Detect which cell encompasses the target text, then output its [X, Y] center coordinate. 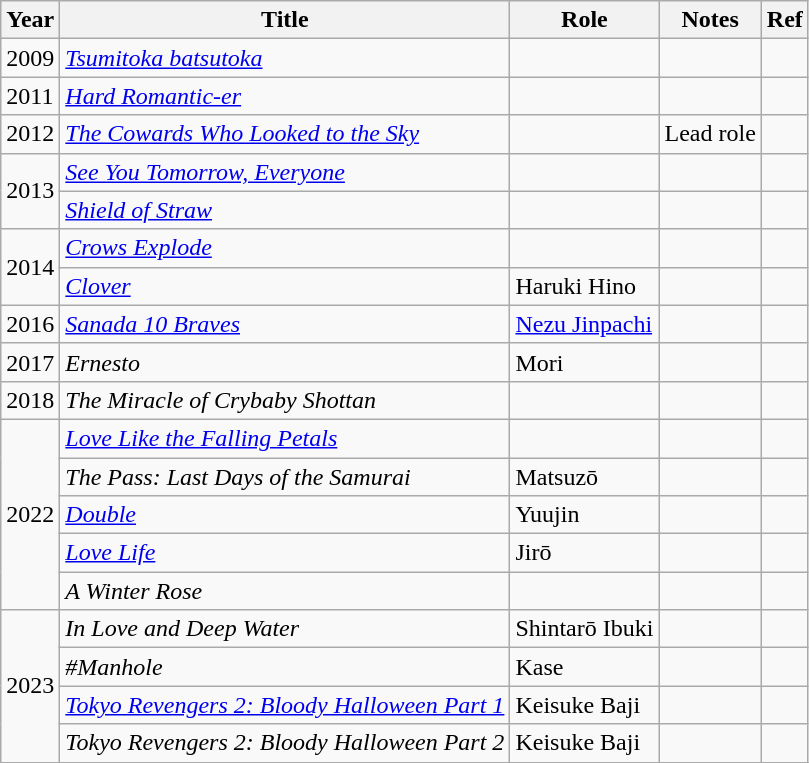
Tsumitoka batsutoka [285, 58]
Nezu Jinpachi [584, 324]
2017 [30, 362]
Love Life [285, 553]
Double [285, 515]
Sanada 10 Braves [285, 324]
Tokyo Revengers 2: Bloody Halloween Part 1 [285, 705]
Ernesto [285, 362]
Matsuzō [584, 477]
See You Tomorrow, Everyone [285, 172]
Title [285, 20]
2013 [30, 191]
A Winter Rose [285, 591]
2023 [30, 686]
Tokyo Revengers 2: Bloody Halloween Part 2 [285, 743]
2014 [30, 267]
Crows Explode [285, 248]
Lead role [710, 134]
Kase [584, 667]
Love Like the Falling Petals [285, 438]
Mori [584, 362]
The Miracle of Crybaby Shottan [285, 400]
Haruki Hino [584, 286]
The Pass: Last Days of the Samurai [285, 477]
Ref [784, 20]
Hard Romantic-er [285, 96]
2016 [30, 324]
Year [30, 20]
Clover [285, 286]
#Manhole [285, 667]
Jirō [584, 553]
2022 [30, 514]
The Cowards Who Looked to the Sky [285, 134]
2018 [30, 400]
Role [584, 20]
2011 [30, 96]
Notes [710, 20]
Shintarō Ibuki [584, 629]
Shield of Straw [285, 210]
Yuujin [584, 515]
In Love and Deep Water [285, 629]
2012 [30, 134]
2009 [30, 58]
